Provide the [x, y] coordinate of the cell's center where the given text is located.  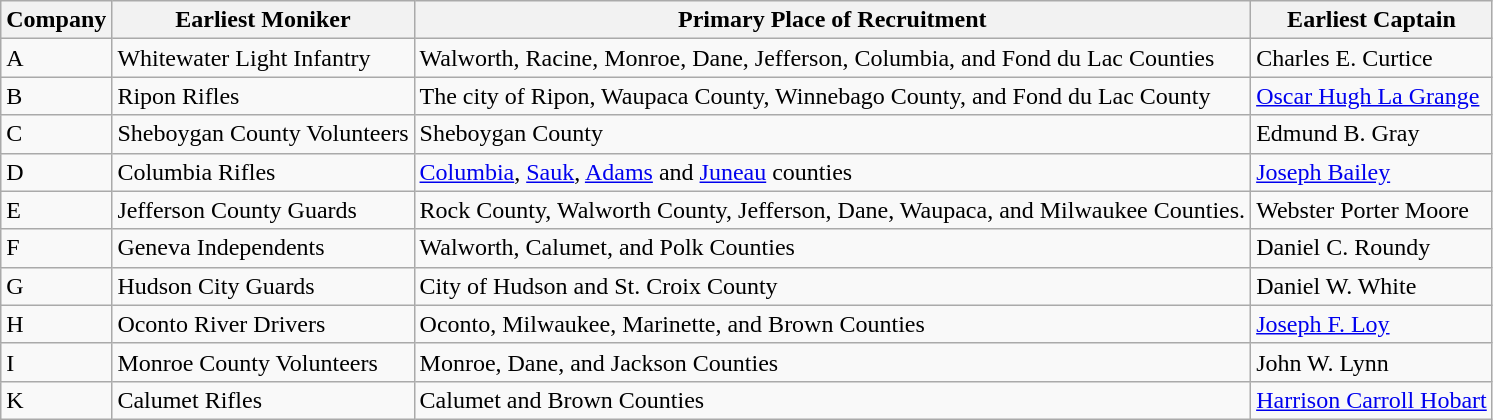
Geneva Independents [263, 248]
Earliest Captain [1372, 20]
Jefferson County Guards [263, 210]
Harrison Carroll Hobart [1372, 400]
The city of Ripon, Waupaca County, Winnebago County, and Fond du Lac County [832, 96]
Joseph Bailey [1372, 172]
Company [56, 20]
City of Hudson and St. Croix County [832, 286]
Oscar Hugh La Grange [1372, 96]
Walworth, Racine, Monroe, Dane, Jefferson, Columbia, and Fond du Lac Counties [832, 58]
Sheboygan County [832, 134]
Earliest Moniker [263, 20]
Daniel W. White [1372, 286]
Daniel C. Roundy [1372, 248]
K [56, 400]
Whitewater Light Infantry [263, 58]
Ripon Rifles [263, 96]
H [56, 324]
Primary Place of Recruitment [832, 20]
B [56, 96]
John W. Lynn [1372, 362]
C [56, 134]
Charles E. Curtice [1372, 58]
Joseph F. Loy [1372, 324]
Oconto River Drivers [263, 324]
Columbia, Sauk, Adams and Juneau counties [832, 172]
Calumet Rifles [263, 400]
Edmund B. Gray [1372, 134]
I [56, 362]
Webster Porter Moore [1372, 210]
Oconto, Milwaukee, Marinette, and Brown Counties [832, 324]
E [56, 210]
A [56, 58]
Sheboygan County Volunteers [263, 134]
Walworth, Calumet, and Polk Counties [832, 248]
Monroe, Dane, and Jackson Counties [832, 362]
Calumet and Brown Counties [832, 400]
Hudson City Guards [263, 286]
Columbia Rifles [263, 172]
F [56, 248]
Monroe County Volunteers [263, 362]
Rock County, Walworth County, Jefferson, Dane, Waupaca, and Milwaukee Counties. [832, 210]
D [56, 172]
G [56, 286]
